Extract the [x, y] coordinate from the center of the cell holding the provided text.  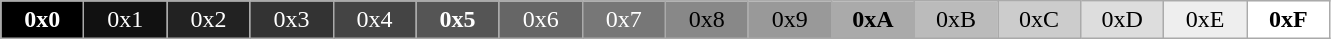
0x1 [126, 20]
0xF [1288, 20]
0x0 [42, 20]
0x3 [292, 20]
0xE [1206, 20]
0xB [956, 20]
0x9 [790, 20]
0x2 [208, 20]
0x8 [706, 20]
0x7 [624, 20]
0x5 [458, 20]
0xA [872, 20]
0x6 [540, 20]
0x4 [374, 20]
0xD [1122, 20]
0xC [1040, 20]
